Determine the (X, Y) coordinate at the center of the cell enclosing the given text.  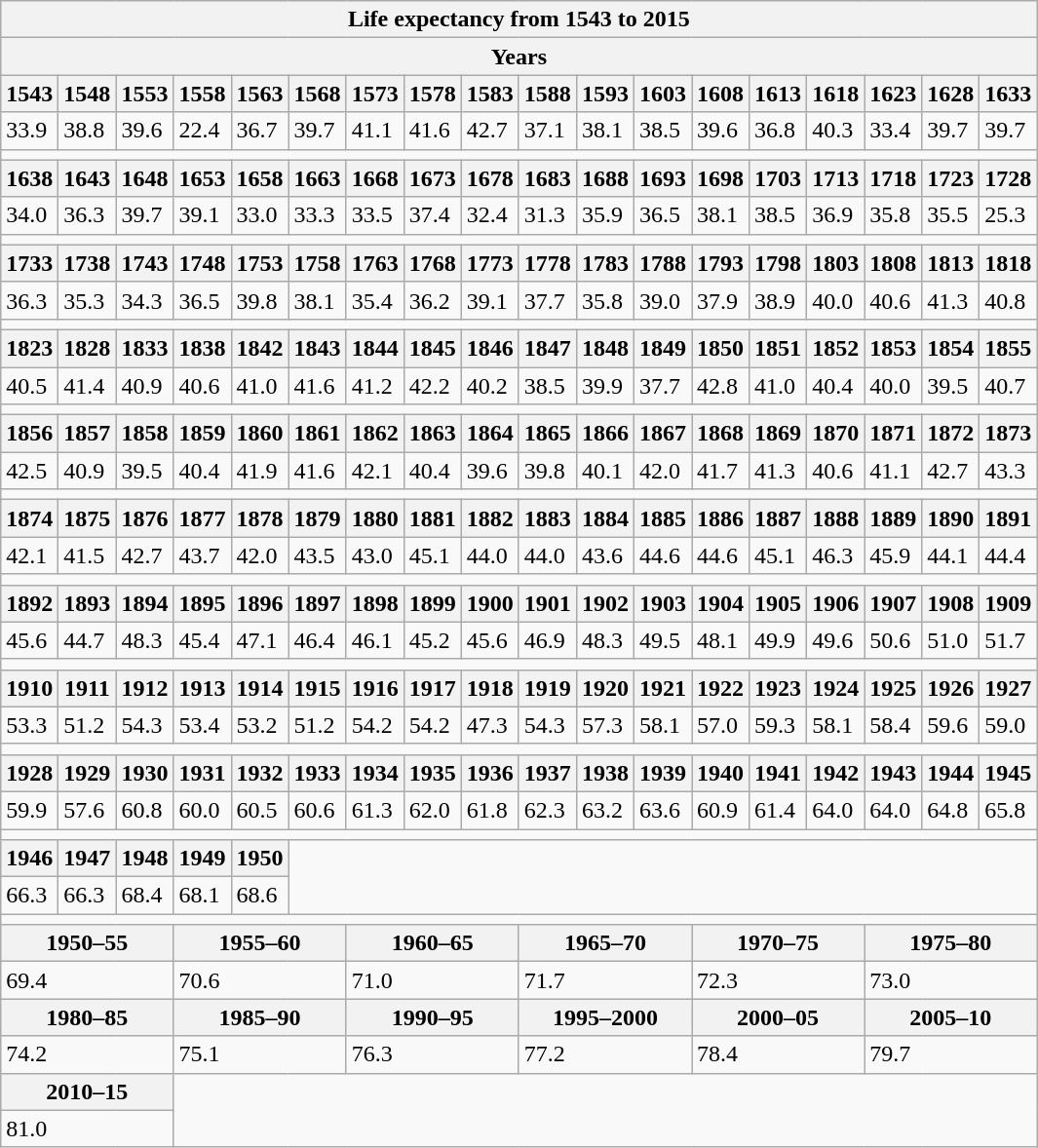
1933 (318, 773)
1975–80 (951, 943)
1723 (951, 178)
1578 (433, 94)
42.8 (721, 385)
1910 (29, 688)
25.3 (1008, 215)
1926 (951, 688)
1593 (604, 94)
47.1 (259, 640)
1925 (893, 688)
1928 (29, 773)
1947 (88, 859)
69.4 (88, 980)
1904 (721, 603)
41.2 (374, 385)
43.6 (604, 555)
45.4 (203, 640)
1914 (259, 688)
60.5 (259, 810)
1873 (1008, 434)
1891 (1008, 518)
58.4 (893, 725)
1950 (259, 859)
1563 (259, 94)
35.4 (374, 300)
1876 (144, 518)
22.4 (203, 131)
60.9 (721, 810)
1917 (433, 688)
1628 (951, 94)
53.3 (29, 725)
33.3 (318, 215)
1778 (548, 263)
1919 (548, 688)
50.6 (893, 640)
72.3 (778, 980)
1939 (663, 773)
1872 (951, 434)
1945 (1008, 773)
42.5 (29, 471)
40.7 (1008, 385)
1869 (778, 434)
1980–85 (88, 1017)
1942 (836, 773)
33.0 (259, 215)
1648 (144, 178)
44.4 (1008, 555)
43.7 (203, 555)
1688 (604, 178)
1866 (604, 434)
1862 (374, 434)
1813 (951, 263)
1932 (259, 773)
1842 (259, 348)
64.8 (951, 810)
1683 (548, 178)
1793 (721, 263)
1847 (548, 348)
1929 (88, 773)
1846 (489, 348)
37.4 (433, 215)
1895 (203, 603)
48.1 (721, 640)
53.4 (203, 725)
1946 (29, 859)
1558 (203, 94)
61.3 (374, 810)
1843 (318, 348)
60.8 (144, 810)
45.9 (893, 555)
49.6 (836, 640)
39.0 (663, 300)
1899 (433, 603)
40.8 (1008, 300)
1748 (203, 263)
1909 (1008, 603)
1943 (893, 773)
1948 (144, 859)
35.3 (88, 300)
1863 (433, 434)
1927 (1008, 688)
2005–10 (951, 1017)
1903 (663, 603)
43.3 (1008, 471)
78.4 (778, 1054)
32.4 (489, 215)
1658 (259, 178)
1583 (489, 94)
1944 (951, 773)
46.1 (374, 640)
1698 (721, 178)
1733 (29, 263)
1930 (144, 773)
1878 (259, 518)
1887 (778, 518)
1703 (778, 178)
1553 (144, 94)
59.6 (951, 725)
1901 (548, 603)
81.0 (88, 1129)
1877 (203, 518)
36.8 (778, 131)
79.7 (951, 1054)
1673 (433, 178)
1823 (29, 348)
1743 (144, 263)
1633 (1008, 94)
1935 (433, 773)
2000–05 (778, 1017)
1853 (893, 348)
34.0 (29, 215)
1623 (893, 94)
Life expectancy from 1543 to 2015 (519, 19)
36.7 (259, 131)
1923 (778, 688)
57.0 (721, 725)
1890 (951, 518)
1798 (778, 263)
1871 (893, 434)
1985–90 (259, 1017)
1718 (893, 178)
41.5 (88, 555)
1852 (836, 348)
1568 (318, 94)
1960–65 (433, 943)
1865 (548, 434)
Years (519, 57)
1788 (663, 263)
1970–75 (778, 943)
1548 (88, 94)
1937 (548, 773)
1828 (88, 348)
1763 (374, 263)
44.1 (951, 555)
1678 (489, 178)
1955–60 (259, 943)
53.2 (259, 725)
1753 (259, 263)
1870 (836, 434)
1861 (318, 434)
1950–55 (88, 943)
76.3 (433, 1054)
1990–95 (433, 1017)
1893 (88, 603)
1921 (663, 688)
1838 (203, 348)
1883 (548, 518)
1892 (29, 603)
1879 (318, 518)
1913 (203, 688)
49.9 (778, 640)
68.1 (203, 896)
1758 (318, 263)
70.6 (259, 980)
59.3 (778, 725)
51.7 (1008, 640)
1849 (663, 348)
73.0 (951, 980)
1783 (604, 263)
1938 (604, 773)
68.6 (259, 896)
1936 (489, 773)
46.9 (548, 640)
63.2 (604, 810)
1860 (259, 434)
1803 (836, 263)
38.8 (88, 131)
1618 (836, 94)
46.4 (318, 640)
77.2 (604, 1054)
1995–2000 (604, 1017)
1918 (489, 688)
1874 (29, 518)
1851 (778, 348)
36.9 (836, 215)
1905 (778, 603)
1931 (203, 773)
40.1 (604, 471)
1845 (433, 348)
1898 (374, 603)
1854 (951, 348)
1844 (374, 348)
62.0 (433, 810)
1613 (778, 94)
1668 (374, 178)
46.3 (836, 555)
1924 (836, 688)
63.6 (663, 810)
59.0 (1008, 725)
1907 (893, 603)
1880 (374, 518)
1897 (318, 603)
61.8 (489, 810)
1643 (88, 178)
37.1 (548, 131)
1850 (721, 348)
33.5 (374, 215)
74.2 (88, 1054)
1848 (604, 348)
1920 (604, 688)
1916 (374, 688)
1894 (144, 603)
41.7 (721, 471)
1663 (318, 178)
1833 (144, 348)
1885 (663, 518)
68.4 (144, 896)
57.3 (604, 725)
1875 (88, 518)
1713 (836, 178)
57.6 (88, 810)
1965–70 (604, 943)
1603 (663, 94)
1949 (203, 859)
1881 (433, 518)
1653 (203, 178)
1543 (29, 94)
1902 (604, 603)
43.0 (374, 555)
1900 (489, 603)
1573 (374, 94)
1888 (836, 518)
59.9 (29, 810)
47.3 (489, 725)
1896 (259, 603)
75.1 (259, 1054)
1911 (88, 688)
1864 (489, 434)
60.0 (203, 810)
71.7 (604, 980)
41.4 (88, 385)
1886 (721, 518)
41.9 (259, 471)
1858 (144, 434)
1934 (374, 773)
1855 (1008, 348)
2010–15 (88, 1091)
1912 (144, 688)
1738 (88, 263)
33.9 (29, 131)
36.2 (433, 300)
1857 (88, 434)
35.9 (604, 215)
1818 (1008, 263)
40.3 (836, 131)
40.2 (489, 385)
60.6 (318, 810)
37.9 (721, 300)
1588 (548, 94)
1867 (663, 434)
1922 (721, 688)
51.0 (951, 640)
44.7 (88, 640)
1868 (721, 434)
1773 (489, 263)
1889 (893, 518)
1940 (721, 773)
62.3 (548, 810)
33.4 (893, 131)
1941 (778, 773)
1608 (721, 94)
49.5 (663, 640)
31.3 (548, 215)
1808 (893, 263)
1908 (951, 603)
1882 (489, 518)
1859 (203, 434)
1856 (29, 434)
1906 (836, 603)
1768 (433, 263)
35.5 (951, 215)
65.8 (1008, 810)
38.9 (778, 300)
39.9 (604, 385)
1915 (318, 688)
1638 (29, 178)
1728 (1008, 178)
40.5 (29, 385)
45.2 (433, 640)
43.5 (318, 555)
61.4 (778, 810)
42.2 (433, 385)
71.0 (433, 980)
1693 (663, 178)
1884 (604, 518)
34.3 (144, 300)
